Search for the cell housing the specified text and yield its [x, y] center coordinate. 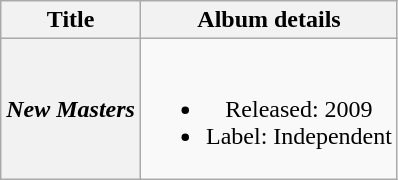
Album details [268, 20]
Released: 2009Label: Independent [268, 109]
Title [71, 20]
New Masters [71, 109]
